Find where the given text appears and provide that cell's center as (x, y) coordinate. 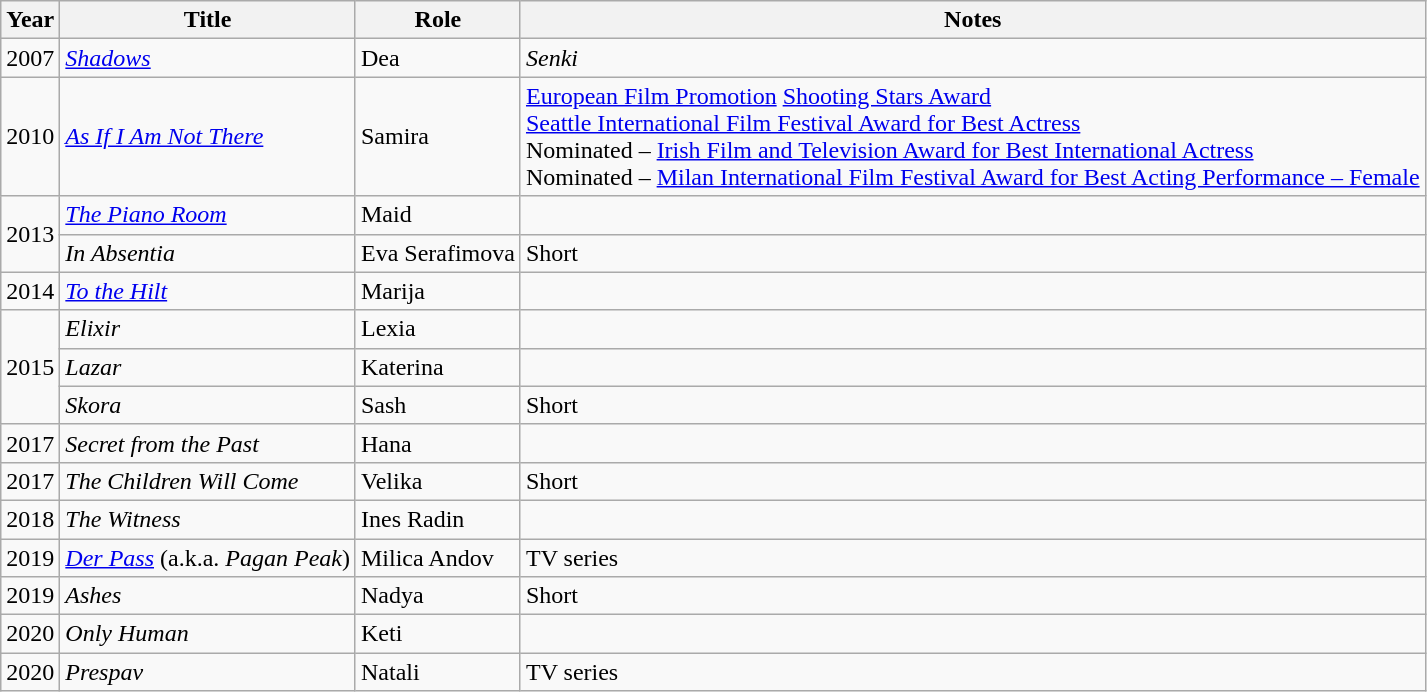
To the Hilt (208, 291)
Prespav (208, 672)
Natali (438, 672)
Ines Radin (438, 519)
Katerina (438, 367)
Lazar (208, 367)
Milica Andov (438, 557)
Velika (438, 481)
Senki (972, 58)
Nadya (438, 596)
Marija (438, 291)
Keti (438, 634)
Skora (208, 405)
Ashes (208, 596)
Dea (438, 58)
Der Pass (a.k.a. Pagan Peak) (208, 557)
Hana (438, 443)
Samira (438, 136)
Title (208, 20)
2015 (30, 367)
The Witness (208, 519)
Maid (438, 215)
Notes (972, 20)
As If I Am Not There (208, 136)
Role (438, 20)
Shadows (208, 58)
Only Human (208, 634)
2013 (30, 234)
2007 (30, 58)
In Absentia (208, 253)
2010 (30, 136)
The Children Will Come (208, 481)
2018 (30, 519)
Elixir (208, 329)
Sash (438, 405)
Secret from the Past (208, 443)
Eva Serafimova (438, 253)
2014 (30, 291)
Year (30, 20)
Lexia (438, 329)
The Piano Room (208, 215)
